Return [x, y] of the center of cell containing provided text 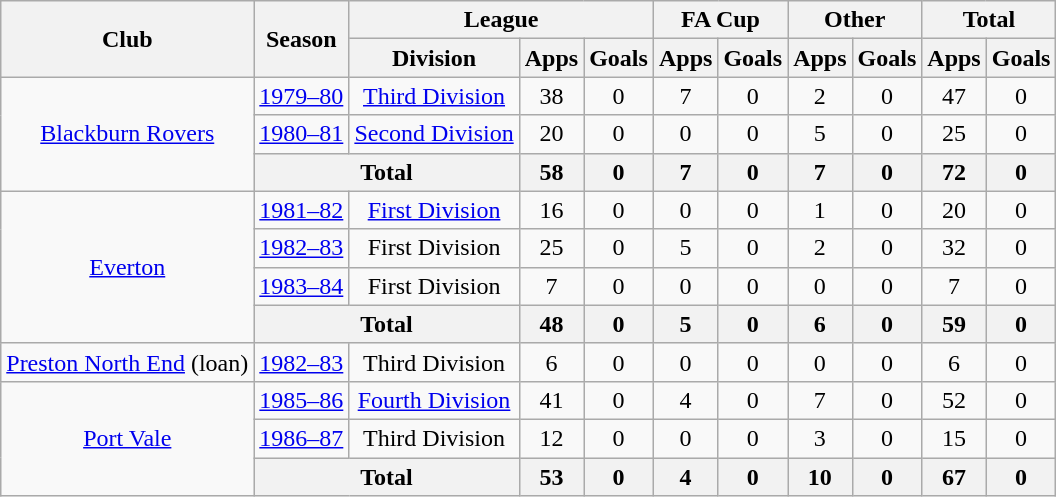
67 [954, 477]
41 [551, 400]
1979–80 [302, 96]
Second Division [434, 134]
FA Cup [720, 20]
Division [434, 58]
1983–84 [302, 286]
3 [820, 438]
1 [820, 210]
Blackburn Rovers [128, 134]
1980–81 [302, 134]
53 [551, 477]
59 [954, 324]
10 [820, 477]
1986–87 [302, 438]
16 [551, 210]
72 [954, 172]
Other [855, 20]
58 [551, 172]
52 [954, 400]
32 [954, 248]
47 [954, 96]
Port Vale [128, 438]
15 [954, 438]
Fourth Division [434, 400]
1981–82 [302, 210]
Everton [128, 267]
Season [302, 39]
38 [551, 96]
1985–86 [302, 400]
Club [128, 39]
Preston North End (loan) [128, 362]
League [502, 20]
48 [551, 324]
12 [551, 438]
